Scan for the cell matching the given text and deliver its (X, Y) coordinate at center. 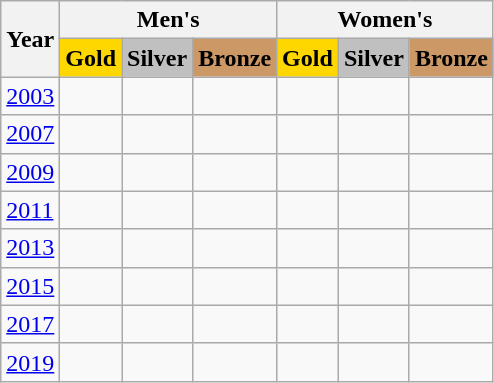
2003 (30, 96)
2011 (30, 210)
2009 (30, 172)
2007 (30, 134)
2015 (30, 286)
Men's (168, 20)
Year (30, 39)
2013 (30, 248)
2019 (30, 362)
2017 (30, 324)
Women's (386, 20)
